Detect which cell encompasses the target text, then output its (x, y) center coordinate. 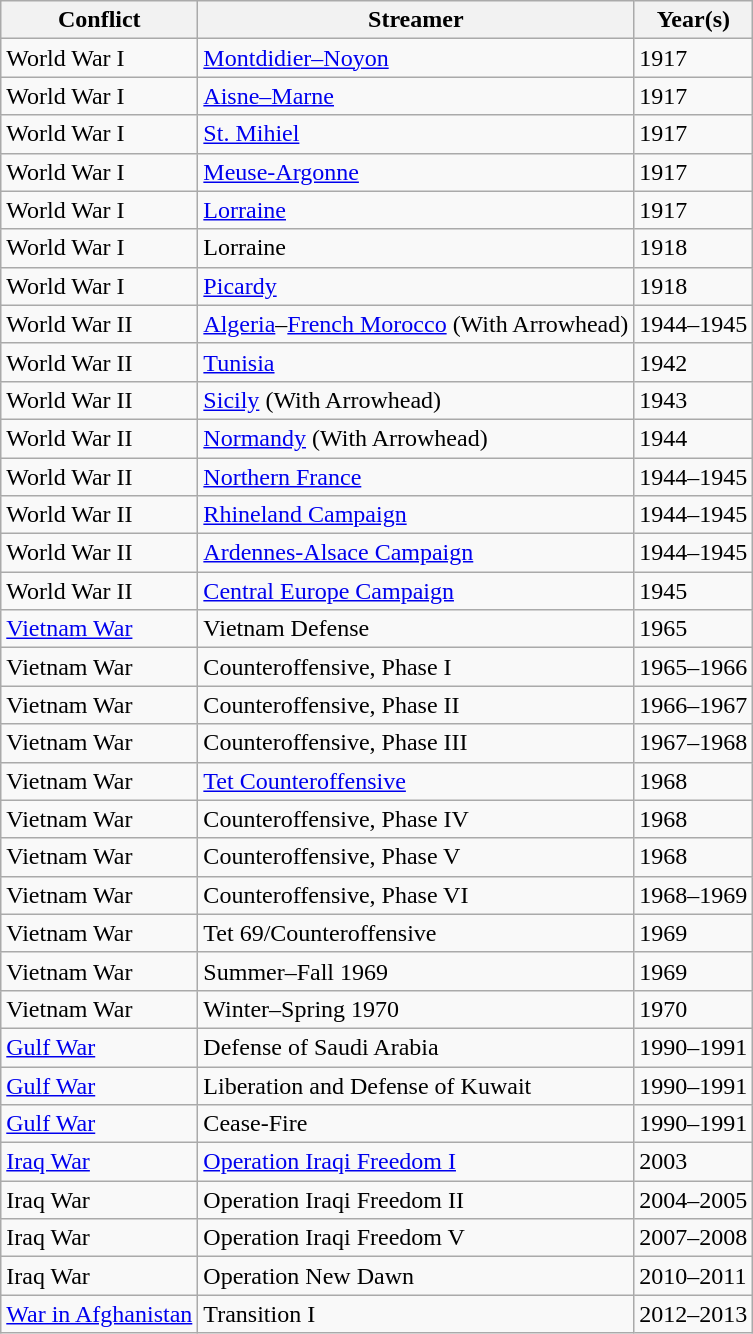
Tet 69/Counteroffensive (416, 933)
2012–2013 (694, 1314)
Streamer (416, 20)
War in Afghanistan (100, 1314)
Liberation and Defense of Kuwait (416, 1085)
Transition I (416, 1314)
Meuse-Argonne (416, 172)
2003 (694, 1162)
1943 (694, 400)
2007–2008 (694, 1238)
1968–1969 (694, 895)
Normandy (With Arrowhead) (416, 438)
Counteroffensive, Phase V (416, 857)
Vietnam Defense (416, 629)
Picardy (416, 286)
Operation Iraqi Freedom II (416, 1200)
Counteroffensive, Phase II (416, 705)
1942 (694, 362)
Winter–Spring 1970 (416, 1009)
Ardennes-Alsace Campaign (416, 553)
1970 (694, 1009)
Tunisia (416, 362)
Aisne–Marne (416, 96)
1965–1966 (694, 667)
Defense of Saudi Arabia (416, 1047)
Conflict (100, 20)
St. Mihiel (416, 134)
Sicily (With Arrowhead) (416, 400)
Counteroffensive, Phase IV (416, 819)
Cease-Fire (416, 1124)
Operation Iraqi Freedom V (416, 1238)
Operation New Dawn (416, 1276)
Counteroffensive, Phase I (416, 667)
1945 (694, 591)
Central Europe Campaign (416, 591)
Tet Counteroffensive (416, 781)
1965 (694, 629)
Operation Iraqi Freedom I (416, 1162)
Summer–Fall 1969 (416, 971)
1944 (694, 438)
2004–2005 (694, 1200)
Montdidier–Noyon (416, 58)
Counteroffensive, Phase VI (416, 895)
1966–1967 (694, 705)
Year(s) (694, 20)
Rhineland Campaign (416, 515)
Counteroffensive, Phase III (416, 743)
Northern France (416, 477)
Algeria–French Morocco (With Arrowhead) (416, 324)
1967–1968 (694, 743)
2010–2011 (694, 1276)
